Pinpoint the cell where the given text exists, returning its [X, Y] midpoint coordinate. 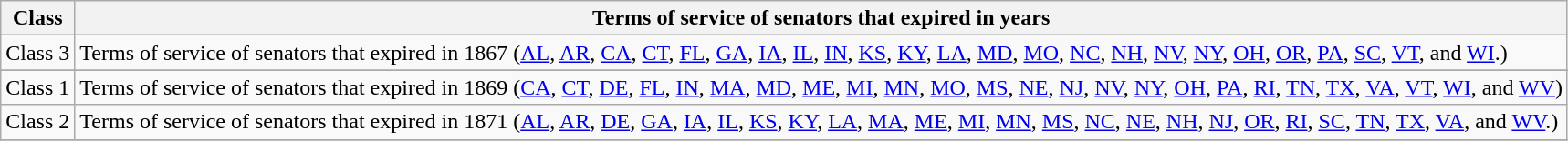
Terms of service of senators that expired in years [821, 18]
Class 3 [38, 53]
Class 2 [38, 122]
Class [38, 18]
Class 1 [38, 87]
